Output the (x, y) coordinate of the center of the cell containing the given text.  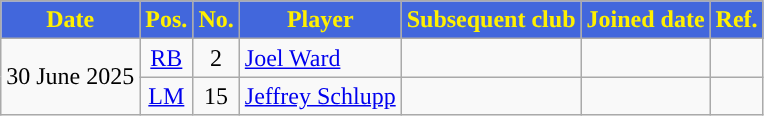
Date (70, 20)
LM (166, 96)
2 (216, 58)
RB (166, 58)
15 (216, 96)
Joined date (646, 20)
Ref. (736, 20)
Player (320, 20)
Jeffrey Schlupp (320, 96)
Pos. (166, 20)
Subsequent club (491, 20)
Joel Ward (320, 58)
No. (216, 20)
30 June 2025 (70, 77)
